Detect which cell encompasses the target text, then output its [X, Y] center coordinate. 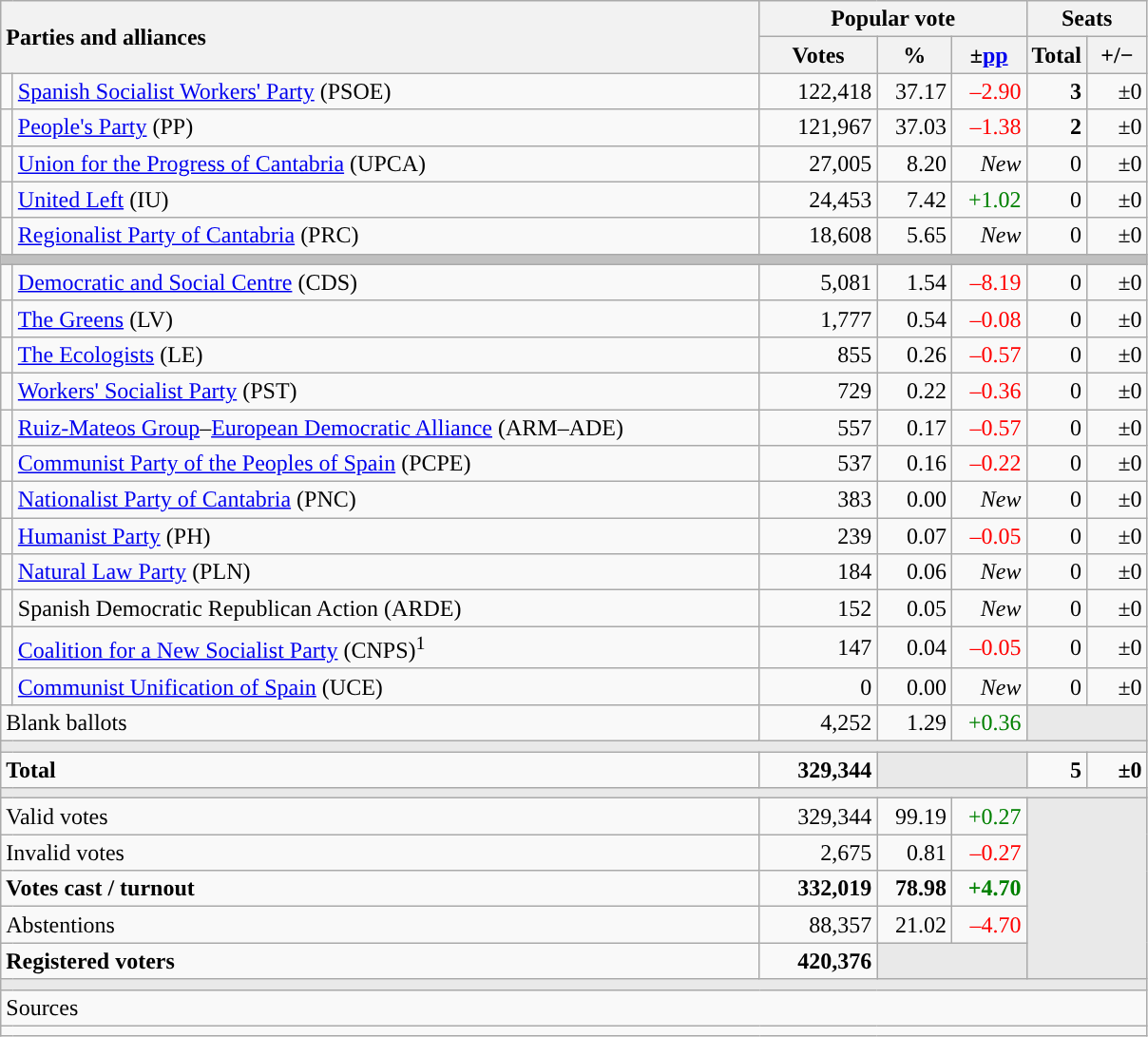
United Left (IU) [386, 200]
99.19 [914, 816]
–0.08 [988, 318]
–0.22 [988, 464]
Union for the Progress of Cantabria (UPCA) [386, 163]
3 [1057, 91]
Parties and alliances [380, 37]
Votes [818, 55]
Blank ballots [380, 722]
Invalid votes [380, 853]
152 [818, 608]
0.81 [914, 853]
88,357 [818, 925]
855 [818, 355]
Communist Unification of Spain (UCE) [386, 686]
+4.70 [988, 889]
78.98 [914, 889]
+1.02 [988, 200]
Humanist Party (PH) [386, 536]
The Ecologists (LE) [386, 355]
0.54 [914, 318]
1.54 [914, 282]
5.65 [914, 236]
Seats [1087, 19]
0.26 [914, 355]
24,453 [818, 200]
Natural Law Party (PLN) [386, 572]
537 [818, 464]
332,019 [818, 889]
122,418 [818, 91]
1,777 [818, 318]
2 [1057, 127]
–0.36 [988, 391]
18,608 [818, 236]
–8.19 [988, 282]
Nationalist Party of Cantabria (PNC) [386, 500]
The Greens (LV) [386, 318]
±pp [988, 55]
Sources [574, 1008]
2,675 [818, 853]
Spanish Socialist Workers' Party (PSOE) [386, 91]
Popular vote [893, 19]
37.03 [914, 127]
121,967 [818, 127]
0.17 [914, 427]
–1.38 [988, 127]
5,081 [818, 282]
+0.36 [988, 722]
Spanish Democratic Republican Action (ARDE) [386, 608]
0.16 [914, 464]
Ruiz-Mateos Group–European Democratic Alliance (ARM–ADE) [386, 427]
8.20 [914, 163]
0.07 [914, 536]
557 [818, 427]
Workers' Socialist Party (PST) [386, 391]
Votes cast / turnout [380, 889]
5 [1057, 770]
147 [818, 648]
4,252 [818, 722]
37.17 [914, 91]
0.04 [914, 648]
People's Party (PP) [386, 127]
Democratic and Social Centre (CDS) [386, 282]
383 [818, 500]
Valid votes [380, 816]
Registered voters [380, 961]
7.42 [914, 200]
27,005 [818, 163]
420,376 [818, 961]
21.02 [914, 925]
–0.27 [988, 853]
–2.90 [988, 91]
0.05 [914, 608]
+0.27 [988, 816]
729 [818, 391]
Regionalist Party of Cantabria (PRC) [386, 236]
+/− [1118, 55]
Communist Party of the Peoples of Spain (PCPE) [386, 464]
Coalition for a New Socialist Party (CNPS)1 [386, 648]
Abstentions [380, 925]
–4.70 [988, 925]
0.22 [914, 391]
184 [818, 572]
0.06 [914, 572]
239 [818, 536]
% [914, 55]
1.29 [914, 722]
